Pinpoint the cell where the given text exists, returning its (x, y) midpoint coordinate. 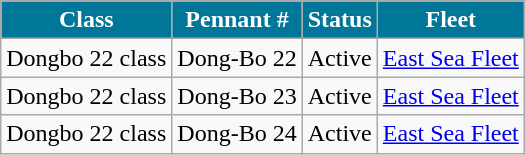
Pennant # (237, 20)
Dong-Bo 24 (237, 134)
Status (340, 20)
Dong-Bo 22 (237, 58)
Fleet (450, 20)
Class (86, 20)
Dong-Bo 23 (237, 96)
